Pinpoint the cell where the given text exists, returning its [x, y] midpoint coordinate. 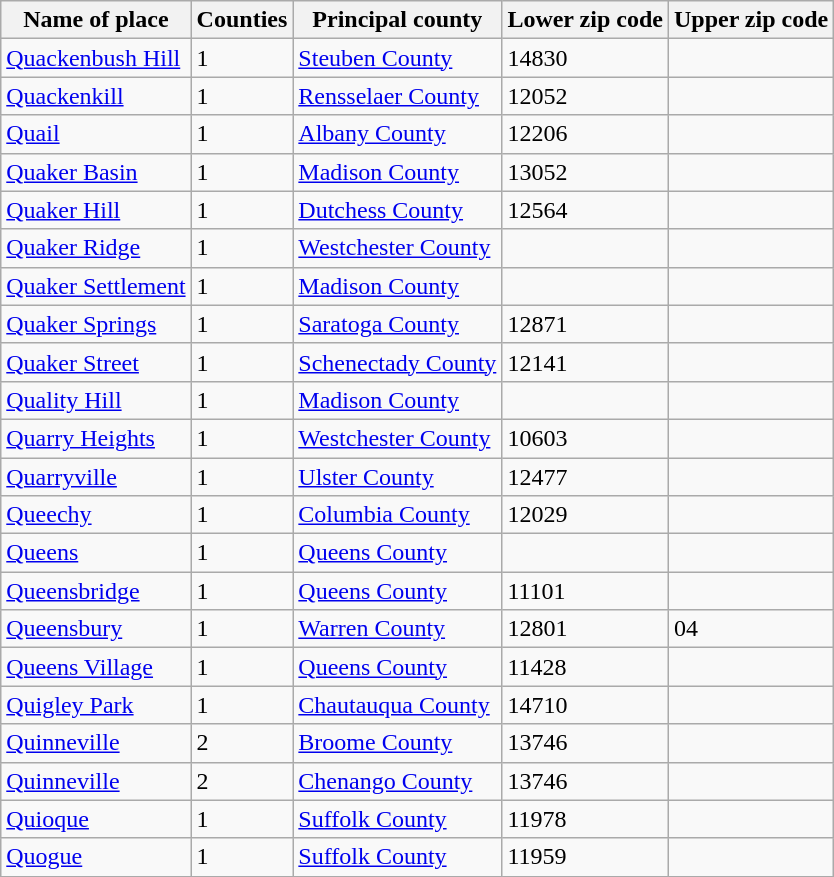
12141 [586, 362]
Ulster County [398, 477]
Upper zip code [750, 20]
Lower zip code [586, 20]
Queensbury [96, 629]
Queens [96, 553]
Principal county [398, 20]
Rensselaer County [398, 96]
Quarry Heights [96, 438]
Quackenkill [96, 96]
Quaker Ridge [96, 248]
Quaker Street [96, 362]
14710 [586, 705]
13052 [586, 172]
Quaker Springs [96, 324]
11978 [586, 819]
Saratoga County [398, 324]
11428 [586, 667]
Albany County [398, 134]
Quality Hill [96, 400]
14830 [586, 58]
11101 [586, 591]
Quaker Basin [96, 172]
12564 [586, 210]
Queens Village [96, 667]
Chautauqua County [398, 705]
Dutchess County [398, 210]
Steuben County [398, 58]
04 [750, 629]
Queensbridge [96, 591]
Quaker Hill [96, 210]
12871 [586, 324]
12029 [586, 515]
Quail [96, 134]
12801 [586, 629]
Chenango County [398, 781]
Warren County [398, 629]
Quarryville [96, 477]
12206 [586, 134]
Schenectady County [398, 362]
Quioque [96, 819]
Queechy [96, 515]
Name of place [96, 20]
10603 [586, 438]
Broome County [398, 743]
12477 [586, 477]
Columbia County [398, 515]
12052 [586, 96]
11959 [586, 857]
Quackenbush Hill [96, 58]
Quigley Park [96, 705]
Quogue [96, 857]
Counties [242, 20]
Quaker Settlement [96, 286]
